From the cell containing the given text, extract its center point as (X, Y) coordinate. 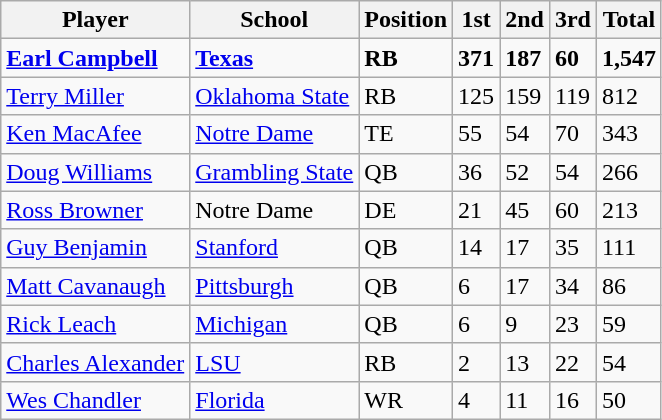
3rd (572, 20)
TE (406, 134)
59 (628, 324)
13 (525, 362)
34 (572, 286)
1,547 (628, 58)
Position (406, 20)
Grambling State (274, 172)
9 (525, 324)
111 (628, 248)
Rick Leach (96, 324)
Total (628, 20)
52 (525, 172)
WR (406, 400)
119 (572, 96)
Florida (274, 400)
343 (628, 134)
70 (572, 134)
Michigan (274, 324)
Wes Chandler (96, 400)
Player (96, 20)
55 (476, 134)
266 (628, 172)
Guy Benjamin (96, 248)
DE (406, 210)
22 (572, 362)
Doug Williams (96, 172)
14 (476, 248)
187 (525, 58)
LSU (274, 362)
125 (476, 96)
Stanford (274, 248)
Ken MacAfee (96, 134)
4 (476, 400)
2 (476, 362)
Pittsburgh (274, 286)
Ross Browner (96, 210)
Terry Miller (96, 96)
86 (628, 286)
23 (572, 324)
16 (572, 400)
Texas (274, 58)
213 (628, 210)
11 (525, 400)
1st (476, 20)
21 (476, 210)
School (274, 20)
36 (476, 172)
Charles Alexander (96, 362)
159 (525, 96)
812 (628, 96)
Oklahoma State (274, 96)
50 (628, 400)
2nd (525, 20)
Earl Campbell (96, 58)
371 (476, 58)
45 (525, 210)
Matt Cavanaugh (96, 286)
35 (572, 248)
